Return the [x, y] coordinate for the center point of the cell that contains the specified text.  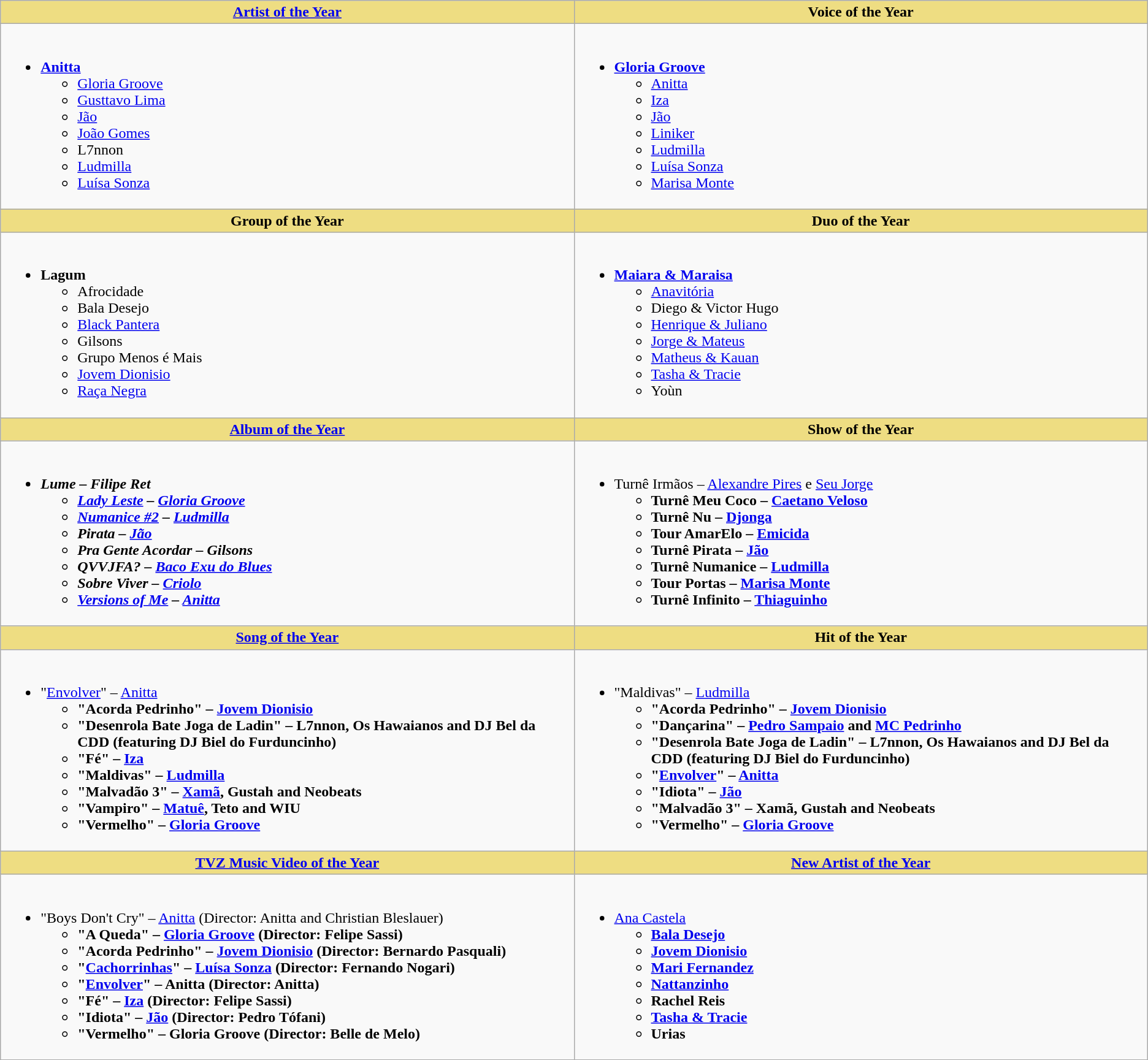
TVZ Music Video of the Year [287, 863]
Artist of the Year [287, 12]
Duo of the Year [861, 221]
New Artist of the Year [861, 863]
AnittaGloria GrooveGusttavo LimaJãoJoão GomesL7nnonLudmillaLuísa Sonza [287, 116]
Show of the Year [861, 429]
Voice of the Year [861, 12]
Ana CastelaBala DesejoJovem DionisioMari FernandezNattanzinhoRachel ReisTasha & TracieUrias [861, 967]
Album of the Year [287, 429]
LagumAfrocidadeBala DesejoBlack PanteraGilsonsGrupo Menos é MaisJovem DionisioRaça Negra [287, 325]
Hit of the Year [861, 638]
Maiara & MaraisaAnavitóriaDiego & Victor HugoHenrique & JulianoJorge & MateusMatheus & KauanTasha & TracieYoùn [861, 325]
Group of the Year [287, 221]
Gloria GrooveAnittaIzaJãoLinikerLudmillaLuísa SonzaMarisa Monte [861, 116]
Song of the Year [287, 638]
